Return the (x, y) coordinate for the center point of the cell that contains the specified text.  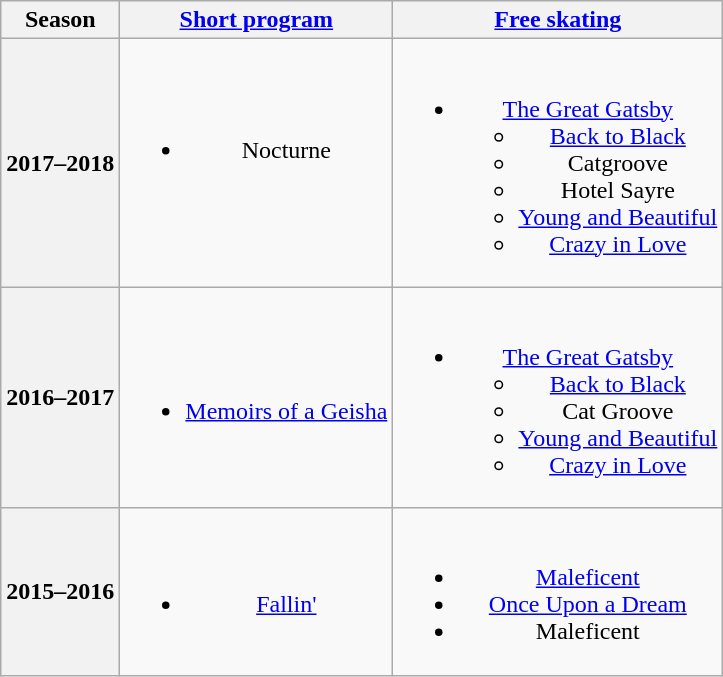
Memoirs of a Geisha (256, 398)
2015–2016 (60, 592)
Season (60, 20)
2017–2018 (60, 163)
Free skating (558, 20)
Short program (256, 20)
The Great GatsbyBack to Black Cat Groove Young and Beautiful Crazy in Love (558, 398)
Maleficent Once Upon a Dream Maleficent (558, 592)
Fallin' (256, 592)
Nocturne (256, 163)
2016–2017 (60, 398)
The Great GatsbyBack to Black Catgroove Hotel Sayre Young and Beautiful Crazy in Love (558, 163)
